From the cell containing the given text, extract its center point as [X, Y] coordinate. 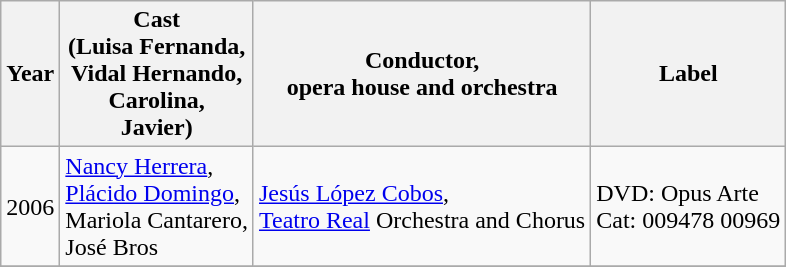
DVD: Opus ArteCat: 009478 00969 [688, 206]
Label [688, 74]
Cast (Luisa Fernanda,Vidal Hernando,Carolina,Javier) [157, 74]
Nancy Herrera,Plácido Domingo,Mariola Cantarero,José Bros [157, 206]
Conductor,opera house and orchestra [422, 74]
Year [30, 74]
Jesús López Cobos, Teatro Real Orchestra and Chorus [422, 206]
2006 [30, 206]
